For the text-containing cell, return its midpoint in [x, y] coordinate format. 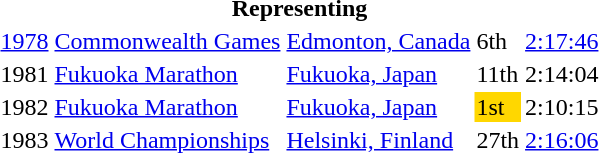
6th [498, 41]
11th [498, 74]
1st [498, 107]
Commonwealth Games [168, 41]
Edmonton, Canada [378, 41]
